Extract the (X, Y) coordinate from the center of the cell holding the provided text.  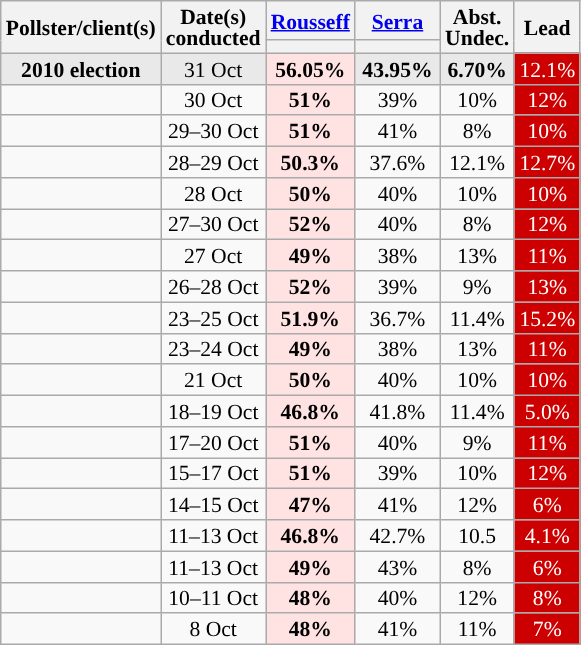
Lead (547, 27)
29–30 Oct (214, 132)
7% (547, 630)
17–20 Oct (214, 442)
Date(s)conducted (214, 27)
Serra (398, 20)
47% (310, 504)
21 Oct (214, 380)
30 Oct (214, 100)
12.7% (547, 162)
5.0% (547, 412)
26–28 Oct (214, 286)
15–17 Oct (214, 474)
42.7% (398, 536)
14–15 Oct (214, 504)
31 Oct (214, 68)
10.5 (477, 536)
Pollster/client(s) (81, 27)
37.6% (398, 162)
Abst.Undec. (477, 27)
43% (398, 566)
8 Oct (214, 630)
23–25 Oct (214, 318)
27 Oct (214, 256)
36.7% (398, 318)
2010 election (81, 68)
51.9% (310, 318)
6.70% (477, 68)
28–29 Oct (214, 162)
15.2% (547, 318)
23–24 Oct (214, 348)
18–19 Oct (214, 412)
4.1% (547, 536)
10–11 Oct (214, 598)
28 Oct (214, 194)
50.3% (310, 162)
Rousseff (310, 20)
27–30 Oct (214, 224)
41.8% (398, 412)
43.95% (398, 68)
56.05% (310, 68)
